Return (x, y) of the center of cell containing provided text 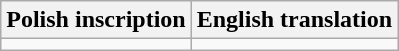
Polish inscription (96, 20)
English translation (294, 20)
